Provide the (X, Y) coordinate of the cell's center where the given text is located.  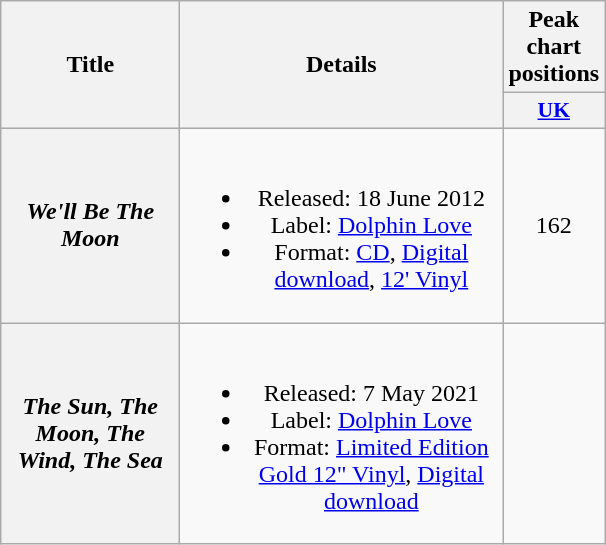
Peak chart positions (554, 47)
Released: 18 June 2012Label: Dolphin LoveFormat: CD, Digital download, 12' Vinyl (342, 225)
Released: 7 May 2021Label: Dolphin LoveFormat: Limited Edition Gold 12" Vinyl, Digital download (342, 432)
The Sun, The Moon, The Wind, The Sea (90, 432)
162 (554, 225)
Title (90, 65)
We'll Be The Moon (90, 225)
Details (342, 65)
UK (554, 111)
